Find where the given text appears and provide that cell's center as [X, Y] coordinate. 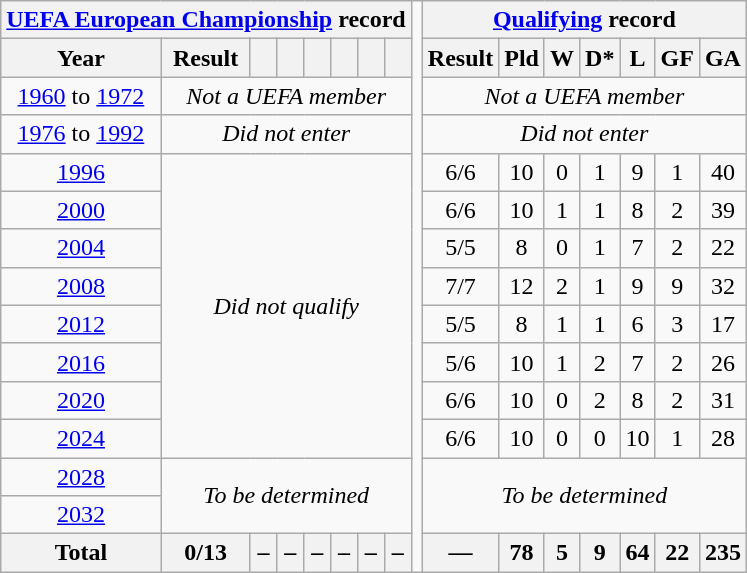
6 [638, 324]
UEFA European Championship record [206, 20]
64 [638, 553]
Year [81, 58]
Did not qualify [286, 305]
L [638, 58]
2000 [81, 210]
2012 [81, 324]
W [562, 58]
GF [677, 58]
1996 [81, 172]
12 [522, 286]
235 [722, 553]
2020 [81, 400]
2016 [81, 362]
2024 [81, 438]
1960 to 1972 [81, 96]
5 [562, 553]
Qualifying record [584, 20]
0/13 [206, 553]
39 [722, 210]
Total [81, 553]
31 [722, 400]
40 [722, 172]
D* [600, 58]
2008 [81, 286]
3 [677, 324]
17 [722, 324]
1976 to 1992 [81, 134]
5/6 [460, 362]
28 [722, 438]
Pld [522, 58]
GA [722, 58]
2028 [81, 477]
2032 [81, 515]
— [460, 553]
32 [722, 286]
7/7 [460, 286]
78 [522, 553]
2004 [81, 248]
26 [722, 362]
